Provide the [X, Y] coordinate of the cell's center where the given text is located.  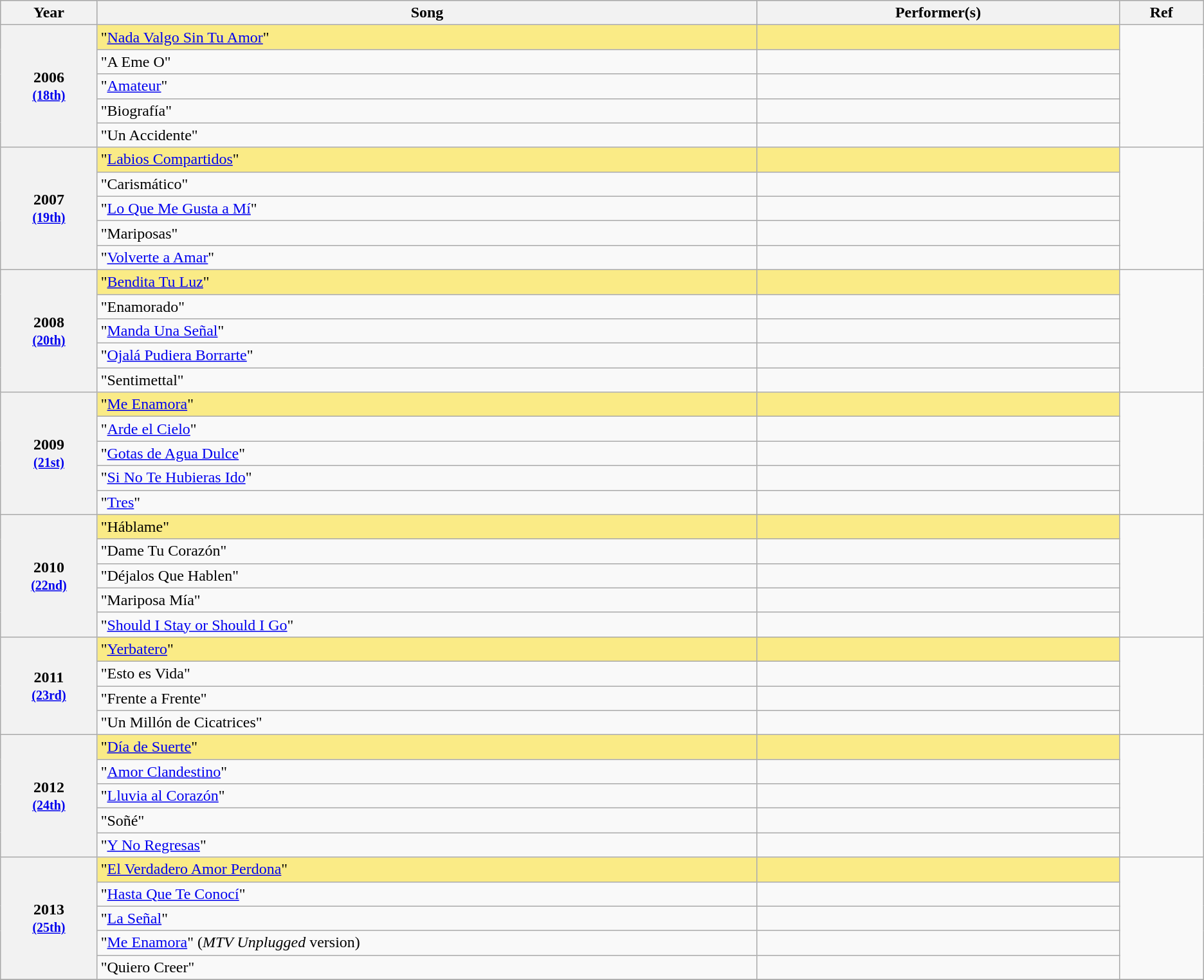
2010 (22nd) [49, 576]
"El Verdadero Amor Perdona" [427, 869]
"Déjalos Que Hablen" [427, 576]
"Quiero Creer" [427, 967]
"Yerbatero" [427, 649]
"Ojalá Pudiera Borrarte" [427, 356]
2012 (24th) [49, 796]
"Volverte a Amar" [427, 257]
"Enamorado" [427, 307]
"La Señal" [427, 918]
"Y No Regresas" [427, 845]
2007 (19th) [49, 208]
"Me Enamora" [427, 404]
"Carismático" [427, 184]
Year [49, 13]
"Día de Suerte" [427, 747]
"Bendita Tu Luz" [427, 282]
"Should I Stay or Should I Go" [427, 624]
"Lo Que Me Gusta a Mí" [427, 208]
"Lluvia al Corazón" [427, 796]
"Hasta Que Te Conocí" [427, 894]
"Mariposa Mía" [427, 600]
"Tres" [427, 502]
Song [427, 13]
"Amateur" [427, 86]
2009 (21st) [49, 453]
"Soñé" [427, 821]
"Háblame" [427, 527]
"Nada Valgo Sin Tu Amor" [427, 37]
"Amor Clandestino" [427, 772]
2008 (20th) [49, 331]
"Me Enamora" (MTV Unplugged version) [427, 943]
"Sentimettal" [427, 380]
"A Eme O" [427, 62]
"Un Accidente" [427, 135]
2011 (23rd) [49, 685]
"Gotas de Agua Dulce" [427, 453]
2006 (18th) [49, 86]
"Mariposas" [427, 233]
"Biografía" [427, 111]
"Manda Una Señal" [427, 331]
"Labios Compartidos" [427, 159]
"Arde el Cielo" [427, 429]
"Esto es Vida" [427, 673]
2013 (25th) [49, 918]
Performer(s) [938, 13]
"Frente a Frente" [427, 698]
Ref [1162, 13]
"Si No Te Hubieras Ido" [427, 478]
"Dame Tu Corazón" [427, 551]
"Un Millón de Cicatrices" [427, 723]
